Pinpoint the cell where the given text exists, returning its [X, Y] midpoint coordinate. 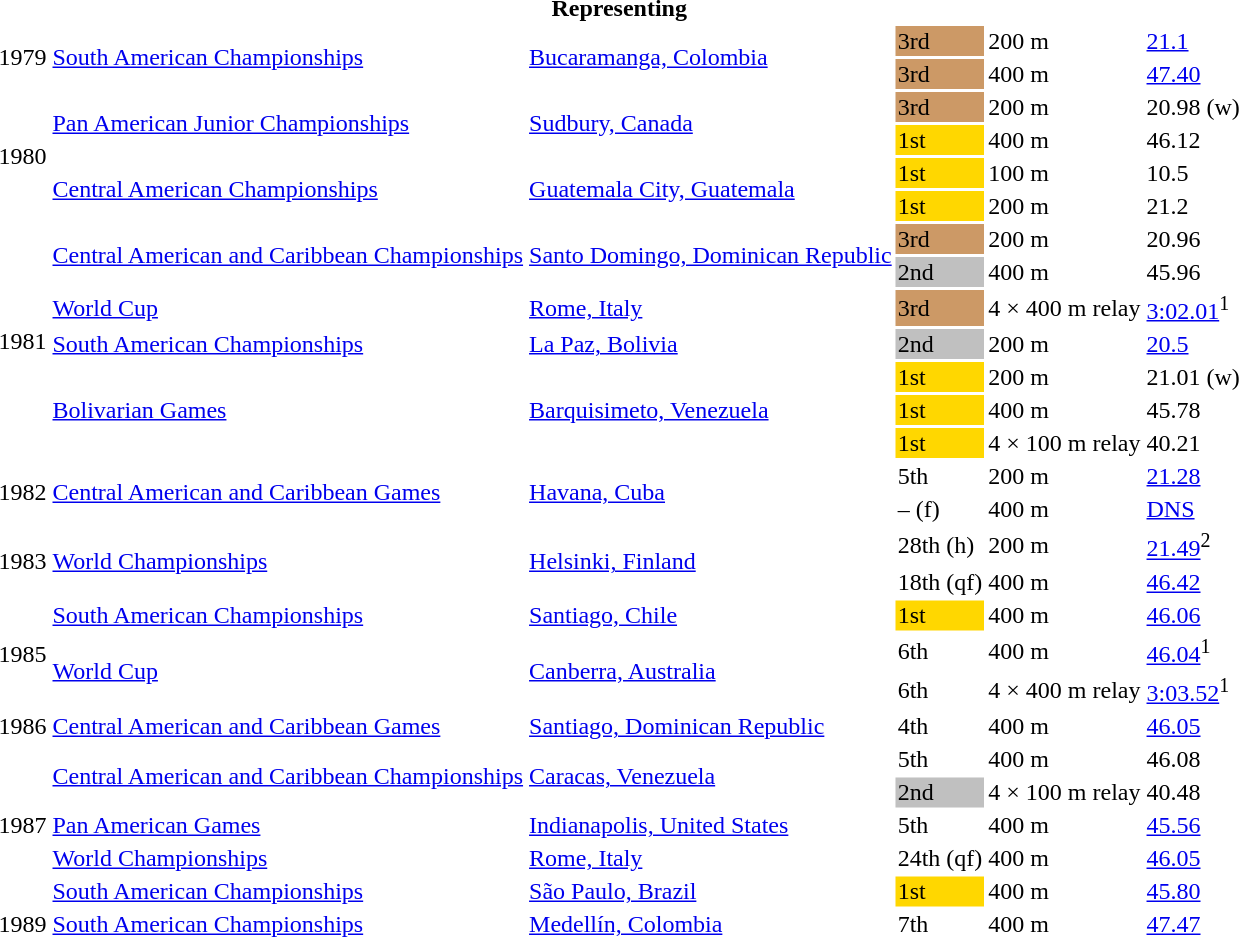
18th (qf) [940, 582]
Bucaramanga, Colombia [711, 58]
Barquisimeto, Venezuela [711, 410]
– (f) [940, 509]
Sudbury, Canada [711, 124]
Santo Domingo, Dominican Republic [711, 256]
Pan American Games [288, 826]
Indianapolis, United States [711, 826]
Santiago, Chile [711, 615]
Canberra, Australia [711, 671]
Santiago, Dominican Republic [711, 727]
100 m [1064, 173]
24th (qf) [940, 859]
Central American Championships [288, 190]
Pan American Junior Championships [288, 124]
4th [940, 727]
Helsinki, Finland [711, 562]
Caracas, Venezuela [711, 776]
Guatemala City, Guatemala [711, 190]
La Paz, Bolivia [711, 344]
Bolivarian Games [288, 410]
Havana, Cuba [711, 492]
São Paulo, Brazil [711, 892]
28th (h) [940, 545]
